Pinpoint the cell where the given text exists, returning its [X, Y] midpoint coordinate. 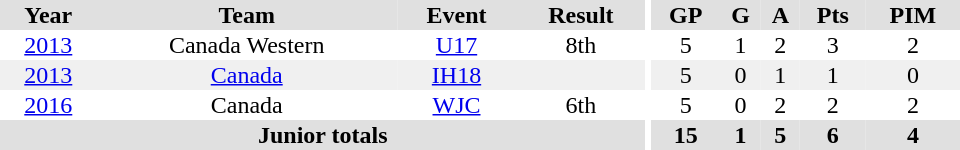
15 [686, 135]
U17 [456, 45]
PIM [913, 15]
3 [833, 45]
Year [48, 15]
6 [833, 135]
A [780, 15]
Result [580, 15]
Team [247, 15]
Event [456, 15]
G [740, 15]
4 [913, 135]
WJC [456, 105]
Pts [833, 15]
8th [580, 45]
Junior totals [323, 135]
IH18 [456, 75]
2016 [48, 105]
GP [686, 15]
6th [580, 105]
Canada Western [247, 45]
